From the cell containing the given text, extract its center point as (X, Y) coordinate. 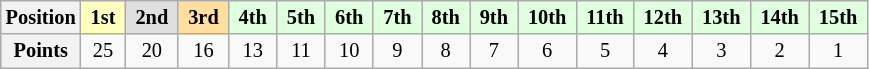
6th (349, 17)
11 (301, 51)
4 (663, 51)
4th (253, 17)
10th (547, 17)
5th (301, 17)
3 (721, 51)
7 (494, 51)
12th (663, 17)
25 (104, 51)
7th (397, 17)
9 (397, 51)
8 (446, 51)
9th (494, 17)
Position (41, 17)
1st (104, 17)
11th (604, 17)
13th (721, 17)
20 (152, 51)
3rd (203, 17)
15th (838, 17)
13 (253, 51)
2 (779, 51)
6 (547, 51)
1 (838, 51)
16 (203, 51)
5 (604, 51)
Points (41, 51)
14th (779, 17)
8th (446, 17)
10 (349, 51)
2nd (152, 17)
